Provide the [X, Y] coordinate of the cell's center where the given text is located.  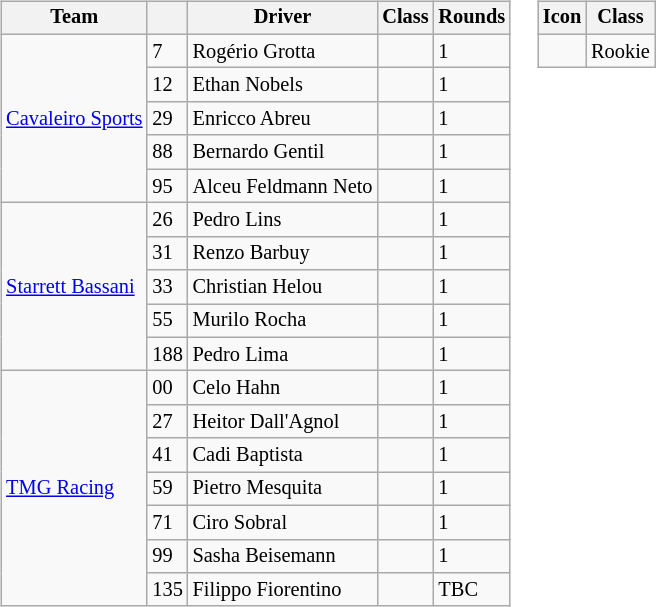
29 [167, 119]
135 [167, 590]
Ciro Sobral [283, 522]
TMG Racing [74, 489]
31 [167, 253]
7 [167, 51]
99 [167, 556]
Icon [562, 18]
Ethan Nobels [283, 85]
26 [167, 220]
12 [167, 85]
Enricco Abreu [283, 119]
Murilo Rocha [283, 321]
Bernardo Gentil [283, 152]
188 [167, 354]
Celo Hahn [283, 388]
Filippo Fiorentino [283, 590]
41 [167, 455]
Team [74, 18]
Alceu Feldmann Neto [283, 186]
27 [167, 422]
33 [167, 287]
59 [167, 489]
Sasha Beisemann [283, 556]
Pedro Lins [283, 220]
Starrett Bassani [74, 287]
00 [167, 388]
88 [167, 152]
Rookie [620, 51]
Rounds [472, 18]
Pedro Lima [283, 354]
55 [167, 321]
Cavaleiro Sports [74, 118]
Driver [283, 18]
Renzo Barbuy [283, 253]
Heitor Dall'Agnol [283, 422]
Rogério Grotta [283, 51]
95 [167, 186]
Pietro Mesquita [283, 489]
TBC [472, 590]
71 [167, 522]
Christian Helou [283, 287]
Cadi Baptista [283, 455]
